Search for the cell housing the specified text and yield its [x, y] center coordinate. 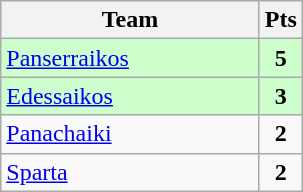
3 [280, 96]
Team [130, 20]
5 [280, 58]
Panserraikos [130, 58]
Panachaiki [130, 134]
Edessaikos [130, 96]
Pts [280, 20]
Sparta [130, 172]
